Capture the cell that displays the provided text and extract its [X, Y] central coordinate. 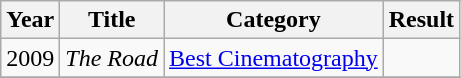
Best Cinematography [274, 58]
2009 [30, 58]
Year [30, 20]
The Road [112, 58]
Title [112, 20]
Result [421, 20]
Category [274, 20]
